Extract the (X, Y) coordinate from the center of the cell holding the provided text.  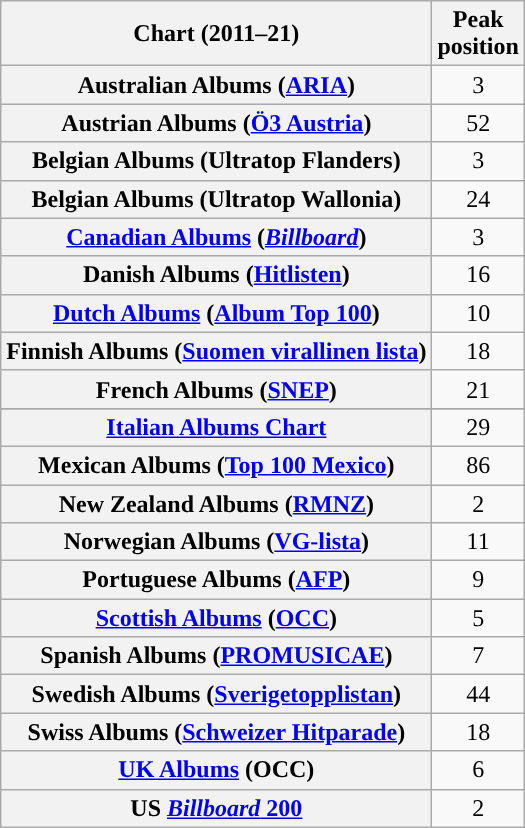
Dutch Albums (Album Top 100) (216, 313)
11 (478, 542)
Belgian Albums (Ultratop Flanders) (216, 161)
21 (478, 389)
Mexican Albums (Top 100 Mexico) (216, 465)
5 (478, 618)
44 (478, 694)
24 (478, 199)
Spanish Albums (PROMUSICAE) (216, 656)
Norwegian Albums (VG-lista) (216, 542)
29 (478, 427)
Swedish Albums (Sverigetopplistan) (216, 694)
86 (478, 465)
Austrian Albums (Ö3 Austria) (216, 123)
Italian Albums Chart (216, 427)
Canadian Albums (Billboard) (216, 237)
7 (478, 656)
Australian Albums (ARIA) (216, 85)
UK Albums (OCC) (216, 770)
Chart (2011–21) (216, 34)
Peakposition (478, 34)
Swiss Albums (Schweizer Hitparade) (216, 732)
Danish Albums (Hitlisten) (216, 275)
52 (478, 123)
10 (478, 313)
French Albums (SNEP) (216, 389)
US Billboard 200 (216, 808)
New Zealand Albums (RMNZ) (216, 503)
Finnish Albums (Suomen virallinen lista) (216, 351)
Belgian Albums (Ultratop Wallonia) (216, 199)
9 (478, 580)
Portuguese Albums (AFP) (216, 580)
6 (478, 770)
Scottish Albums (OCC) (216, 618)
16 (478, 275)
